Identify which cell holds the provided text, then report its [X, Y] central coordinate. 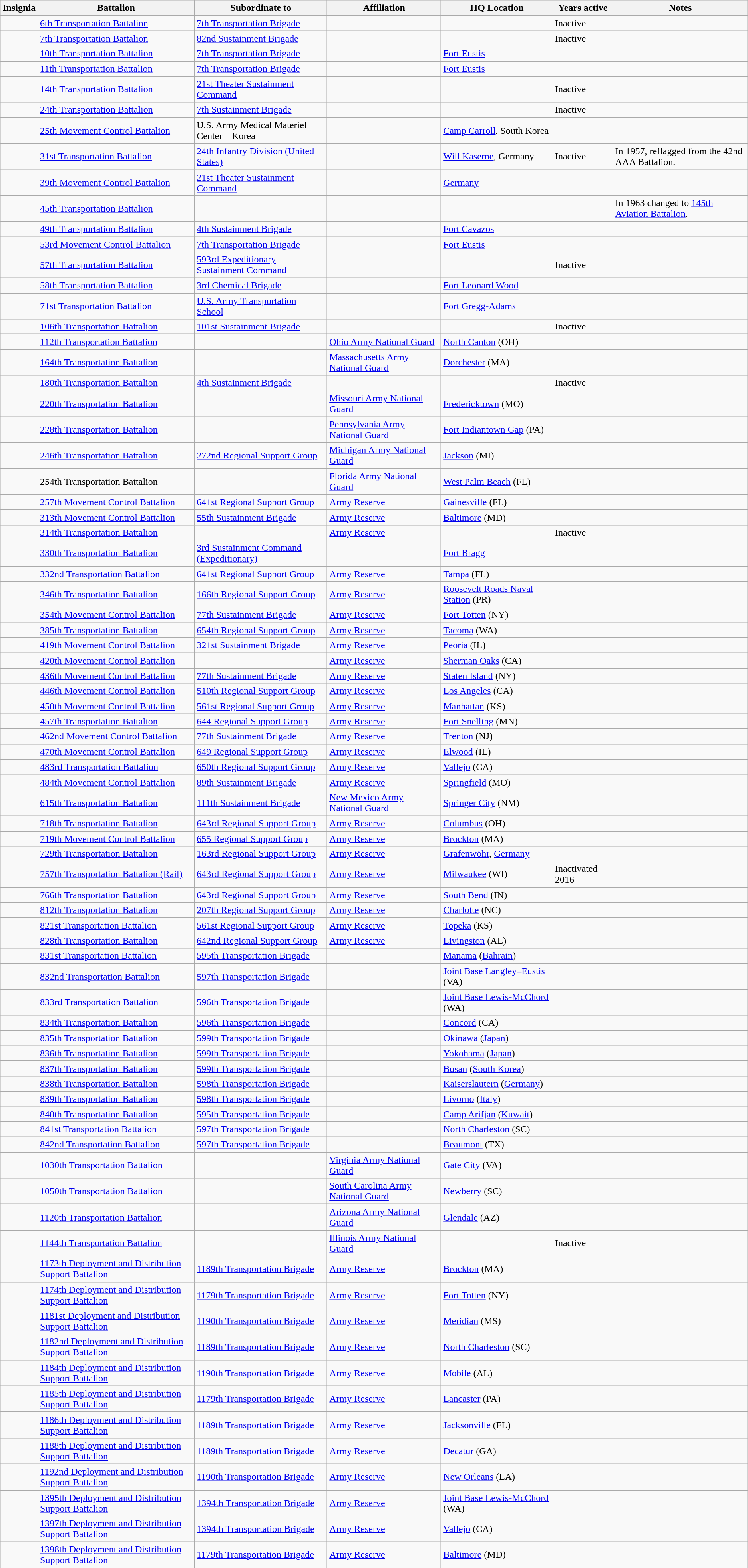
Joint Base Langley–Eustis (VA) [497, 976]
257th Movement Control Battalion [116, 502]
419th Movement Control Battalion [116, 645]
832nd Transportation Battalion [116, 976]
Insignia [19, 8]
828th Transportation Battalion [116, 941]
313th Movement Control Battalion [116, 517]
New Orleans (LA) [497, 1477]
1395th Deployment and Distribution Support Battalion [116, 1503]
1188th Deployment and Distribution Support Battalion [116, 1451]
106th Transportation Battalion [116, 327]
332nd Transportation Battalion [116, 574]
838th Transportation Battalion [116, 1084]
HQ Location [497, 8]
Camp Carroll, South Korea [497, 130]
14th Transportation Battalion [116, 89]
1397th Deployment and Distribution Support Battalion [116, 1529]
Dorchester (MA) [497, 363]
Los Angeles (CA) [497, 691]
1174th Deployment and Distribution Support Battalion [116, 1295]
Germany [497, 182]
1030th Transportation Battalion [116, 1165]
Livingston (AL) [497, 941]
Meridian (MS) [497, 1321]
7th Transportation Battalion [116, 38]
834th Transportation Battalion [116, 1023]
Grafenwöhr, Germany [497, 854]
1050th Transportation Battalion [116, 1191]
Camp Arifjan (Kuwait) [497, 1114]
1192nd Deployment and Distribution Support Battalion [116, 1477]
650th Regional Support Group [261, 767]
58th Transportation Battalion [116, 286]
In 1957, reflagged from the 42nd AAA Battalion. [680, 157]
Notes [680, 8]
Columbus (OH) [497, 823]
Roosevelt Roads Naval Station (PR) [497, 594]
3rd Chemical Brigade [261, 286]
31st Transportation Battalion [116, 157]
644 Regional Support Group [261, 721]
In 1963 changed to 145th Aviation Battalion. [680, 208]
654th Regional Support Group [261, 630]
615th Transportation Battalion [116, 803]
Lancaster (PA) [497, 1399]
Newberry (SC) [497, 1191]
Virginia Army National Guard [384, 1165]
642nd Regional Support Group [261, 941]
180th Transportation Battalion [116, 383]
Tacoma (WA) [497, 630]
Missouri Army National Guard [384, 403]
837th Transportation Battalion [116, 1068]
Yokohama (Japan) [497, 1053]
Beaumont (TX) [497, 1145]
166th Regional Support Group [261, 594]
228th Transportation Battalion [116, 430]
101st Sustainment Brigade [261, 327]
220th Transportation Battalion [116, 403]
314th Transportation Battalion [116, 532]
Battalion [116, 8]
Fort Snelling (MN) [497, 721]
484th Movement Control Battalion [116, 782]
839th Transportation Battalion [116, 1099]
593rd Expeditionary Sustainment Command [261, 265]
89th Sustainment Brigade [261, 782]
53rd Movement Control Battalion [116, 244]
1120th Transportation Battalion [116, 1217]
Concord (CA) [497, 1023]
Jacksonville (FL) [497, 1425]
420th Movement Control Battalion [116, 661]
821st Transportation Battalion [116, 925]
Fort Bragg [497, 553]
24th Infantry Division (United States) [261, 157]
Will Kaserne, Germany [497, 157]
U.S. Army Transportation School [261, 306]
Topeka (KS) [497, 925]
Inactivated 2016 [583, 875]
49th Transportation Battalion [116, 229]
163rd Regional Support Group [261, 854]
330th Transportation Battalion [116, 553]
718th Transportation Battalion [116, 823]
836th Transportation Battalion [116, 1053]
71st Transportation Battalion [116, 306]
6th Transportation Battalion [116, 23]
Pennsylvania Army National Guard [384, 430]
164th Transportation Battalion [116, 363]
Affiliation [384, 8]
462nd Movement Control Battalion [116, 736]
757th Transportation Battalion (Rail) [116, 875]
Arizona Army National Guard [384, 1217]
436th Movement Control Battalion [116, 676]
1173th Deployment and Distribution Support Battalion [116, 1269]
354th Movement Control Battalion [116, 615]
1184th Deployment and Distribution Support Battalion [116, 1373]
Years active [583, 8]
Decatur (GA) [497, 1451]
Michigan Army National Guard [384, 455]
Fredericktown (MO) [497, 403]
655 Regional Support Group [261, 838]
Tampa (FL) [497, 574]
West Palm Beach (FL) [497, 482]
Florida Army National Guard [384, 482]
Fort Gregg-Adams [497, 306]
Ohio Army National Guard [384, 342]
649 Regional Support Group [261, 752]
841st Transportation Battalion [116, 1129]
Fort Indiantown Gap (PA) [497, 430]
346th Transportation Battalion [116, 594]
Jackson (MI) [497, 455]
Busan (South Korea) [497, 1068]
840th Transportation Battalion [116, 1114]
111th Sustainment Brigade [261, 803]
South Carolina Army National Guard [384, 1191]
South Bend (IN) [497, 895]
254th Transportation Battalion [116, 482]
Milwaukee (WI) [497, 875]
1186th Deployment and Distribution Support Battalion [116, 1425]
Springfield (MO) [497, 782]
3rd Sustainment Command (Expeditionary) [261, 553]
New Mexico Army National Guard [384, 803]
Kaiserslautern (Germany) [497, 1084]
10th Transportation Battalion [116, 54]
Fort Leonard Wood [497, 286]
Livorno (Italy) [497, 1099]
321st Sustainment Brigade [261, 645]
Elwood (IL) [497, 752]
1144th Transportation Battalion [116, 1243]
1181st Deployment and Distribution Support Battalion [116, 1321]
24th Transportation Battalion [116, 110]
457th Transportation Battalion [116, 721]
Peoria (IL) [497, 645]
Massachusetts Army National Guard [384, 363]
207th Regional Support Group [261, 910]
Sherman Oaks (CA) [497, 661]
11th Transportation Battalion [116, 69]
Fort Cavazos [497, 229]
246th Transportation Battalion [116, 455]
Trenton (NJ) [497, 736]
Manama (Bahrain) [497, 956]
385th Transportation Battalion [116, 630]
Mobile (AL) [497, 1373]
483rd Transportation Battalion [116, 767]
112th Transportation Battalion [116, 342]
39th Movement Control Battalion [116, 182]
719th Movement Control Battalion [116, 838]
1398th Deployment and Distribution Support Battalion [116, 1555]
831st Transportation Battalion [116, 956]
55th Sustainment Brigade [261, 517]
Springer City (NM) [497, 803]
1185th Deployment and Distribution Support Battalion [116, 1399]
7th Sustainment Brigade [261, 110]
470th Movement Control Battalion [116, 752]
57th Transportation Battalion [116, 265]
766th Transportation Battalion [116, 895]
833rd Transportation Battalion [116, 1002]
510th Regional Support Group [261, 691]
835th Transportation Battalion [116, 1038]
North Canton (OH) [497, 342]
Staten Island (NY) [497, 676]
Glendale (AZ) [497, 1217]
272nd Regional Support Group [261, 455]
729th Transportation Battalion [116, 854]
82nd Sustainment Brigade [261, 38]
Gate City (VA) [497, 1165]
Manhattan (KS) [497, 706]
Subordinate to [261, 8]
45th Transportation Battalion [116, 208]
Gainesville (FL) [497, 502]
812th Transportation Battalion [116, 910]
Okinawa (Japan) [497, 1038]
Illinois Army National Guard [384, 1243]
1182nd Deployment and Distribution Support Battalion [116, 1347]
Charlotte (NC) [497, 910]
450th Movement Control Battalion [116, 706]
446th Movement Control Battalion [116, 691]
842nd Transportation Battalion [116, 1145]
U.S. Army Medical Materiel Center – Korea [261, 130]
25th Movement Control Battalion [116, 130]
